Identify which cell holds the provided text, then report its [X, Y] central coordinate. 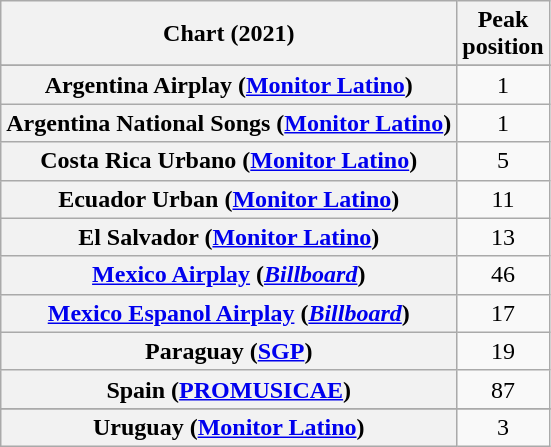
El Salvador (Monitor Latino) [229, 237]
3 [503, 427]
Argentina Airplay (Monitor Latino) [229, 85]
Chart (2021) [229, 34]
Uruguay (Monitor Latino) [229, 427]
Ecuador Urban (Monitor Latino) [229, 199]
11 [503, 199]
Paraguay (SGP) [229, 351]
Costa Rica Urbano (Monitor Latino) [229, 161]
5 [503, 161]
Mexico Espanol Airplay (Billboard) [229, 313]
Mexico Airplay (Billboard) [229, 275]
Spain (PROMUSICAE) [229, 389]
13 [503, 237]
87 [503, 389]
17 [503, 313]
Peakposition [503, 34]
46 [503, 275]
Argentina National Songs (Monitor Latino) [229, 123]
19 [503, 351]
